Identify which cell holds the provided text, then report its [X, Y] central coordinate. 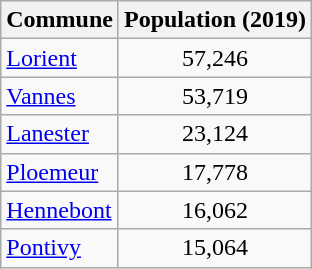
Lorient [60, 58]
53,719 [214, 96]
Commune [60, 20]
Vannes [60, 96]
Ploemeur [60, 172]
57,246 [214, 58]
Population (2019) [214, 20]
Lanester [60, 134]
17,778 [214, 172]
15,064 [214, 248]
23,124 [214, 134]
Pontivy [60, 248]
16,062 [214, 210]
Hennebont [60, 210]
